From the cell containing the given text, extract its center point as (X, Y) coordinate. 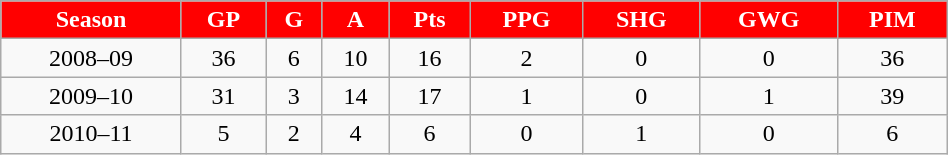
5 (223, 134)
PPG (526, 20)
3 (294, 96)
14 (356, 96)
PIM (892, 20)
A (356, 20)
17 (430, 96)
2008–09 (92, 58)
16 (430, 58)
SHG (642, 20)
GP (223, 20)
GWG (769, 20)
31 (223, 96)
39 (892, 96)
10 (356, 58)
2010–11 (92, 134)
Season (92, 20)
2009–10 (92, 96)
4 (356, 134)
Pts (430, 20)
G (294, 20)
